Scan for the cell matching the given text and deliver its [X, Y] coordinate at center. 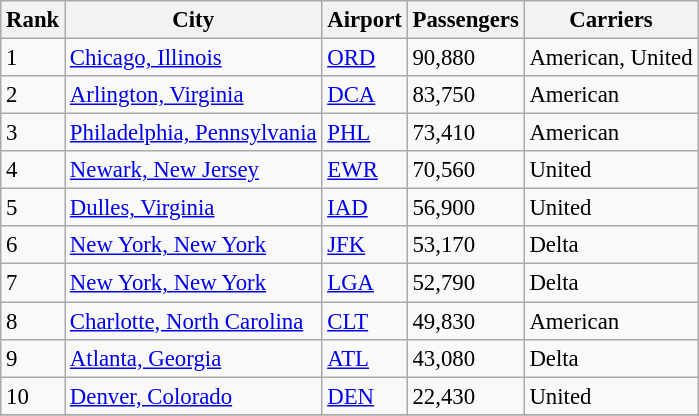
Denver, Colorado [194, 396]
Philadelphia, Pennsylvania [194, 133]
EWR [364, 170]
6 [33, 245]
9 [33, 358]
90,880 [466, 58]
Carriers [611, 20]
53,170 [466, 245]
City [194, 20]
49,830 [466, 321]
5 [33, 208]
56,900 [466, 208]
Chicago, Illinois [194, 58]
LGA [364, 283]
Airport [364, 20]
10 [33, 396]
American, United [611, 58]
52,790 [466, 283]
Passengers [466, 20]
PHL [364, 133]
DCA [364, 95]
Charlotte, North Carolina [194, 321]
Rank [33, 20]
8 [33, 321]
Atlanta, Georgia [194, 358]
ORD [364, 58]
Newark, New Jersey [194, 170]
4 [33, 170]
ATL [364, 358]
73,410 [466, 133]
DEN [364, 396]
3 [33, 133]
Dulles, Virginia [194, 208]
83,750 [466, 95]
IAD [364, 208]
JFK [364, 245]
7 [33, 283]
CLT [364, 321]
22,430 [466, 396]
43,080 [466, 358]
1 [33, 58]
Arlington, Virginia [194, 95]
2 [33, 95]
70,560 [466, 170]
